Search for the cell housing the specified text and yield its [x, y] center coordinate. 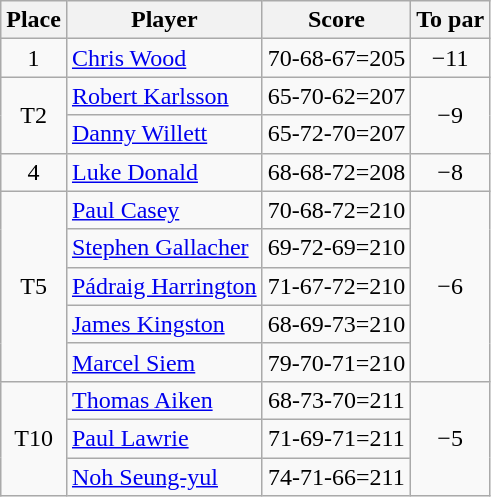
James Kingston [164, 324]
65-72-70=207 [336, 134]
Chris Wood [164, 58]
Stephen Gallacher [164, 248]
Robert Karlsson [164, 96]
68-68-72=208 [336, 172]
71-69-71=211 [336, 438]
Luke Donald [164, 172]
−6 [450, 286]
Danny Willett [164, 134]
−5 [450, 438]
70-68-67=205 [336, 58]
Pádraig Harrington [164, 286]
Marcel Siem [164, 362]
Player [164, 20]
1 [34, 58]
70-68-72=210 [336, 210]
−9 [450, 115]
T10 [34, 438]
T2 [34, 115]
79-70-71=210 [336, 362]
69-72-69=210 [336, 248]
Score [336, 20]
To par [450, 20]
Thomas Aiken [164, 400]
Noh Seung-yul [164, 477]
−8 [450, 172]
4 [34, 172]
71-67-72=210 [336, 286]
68-73-70=211 [336, 400]
Place [34, 20]
74-71-66=211 [336, 477]
Paul Casey [164, 210]
68-69-73=210 [336, 324]
T5 [34, 286]
−11 [450, 58]
65-70-62=207 [336, 96]
Paul Lawrie [164, 438]
